Determine the (x, y) coordinate at the center of the cell enclosing the given text.  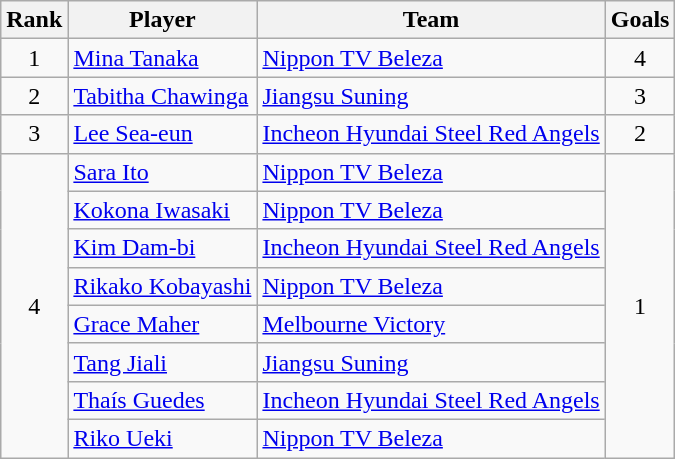
Player (162, 20)
Lee Sea-eun (162, 134)
Kokona Iwasaki (162, 210)
Tang Jiali (162, 362)
Team (431, 20)
Sara Ito (162, 172)
Rank (34, 20)
Mina Tanaka (162, 58)
Goals (640, 20)
Melbourne Victory (431, 324)
Riko Ueki (162, 438)
Rikako Kobayashi (162, 286)
Tabitha Chawinga (162, 96)
Thaís Guedes (162, 400)
Grace Maher (162, 324)
Kim Dam-bi (162, 248)
